Return the [x, y] coordinate for the center point of the cell that contains the specified text.  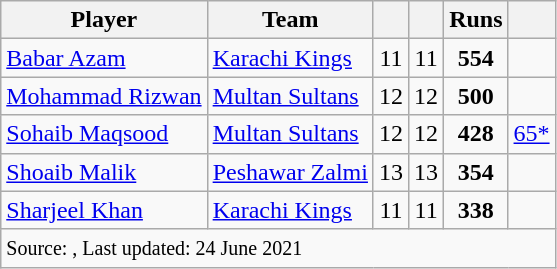
428 [476, 134]
Shoaib Malik [104, 172]
Team [290, 20]
Sohaib Maqsood [104, 134]
Player [104, 20]
354 [476, 172]
Sharjeel Khan [104, 210]
Mohammad Rizwan [104, 96]
Source: , Last updated: 24 June 2021 [278, 248]
65* [532, 134]
Runs [476, 20]
500 [476, 96]
Babar Azam [104, 58]
Peshawar Zalmi [290, 172]
338 [476, 210]
554 [476, 58]
